Identify which cell holds the provided text, then report its (X, Y) central coordinate. 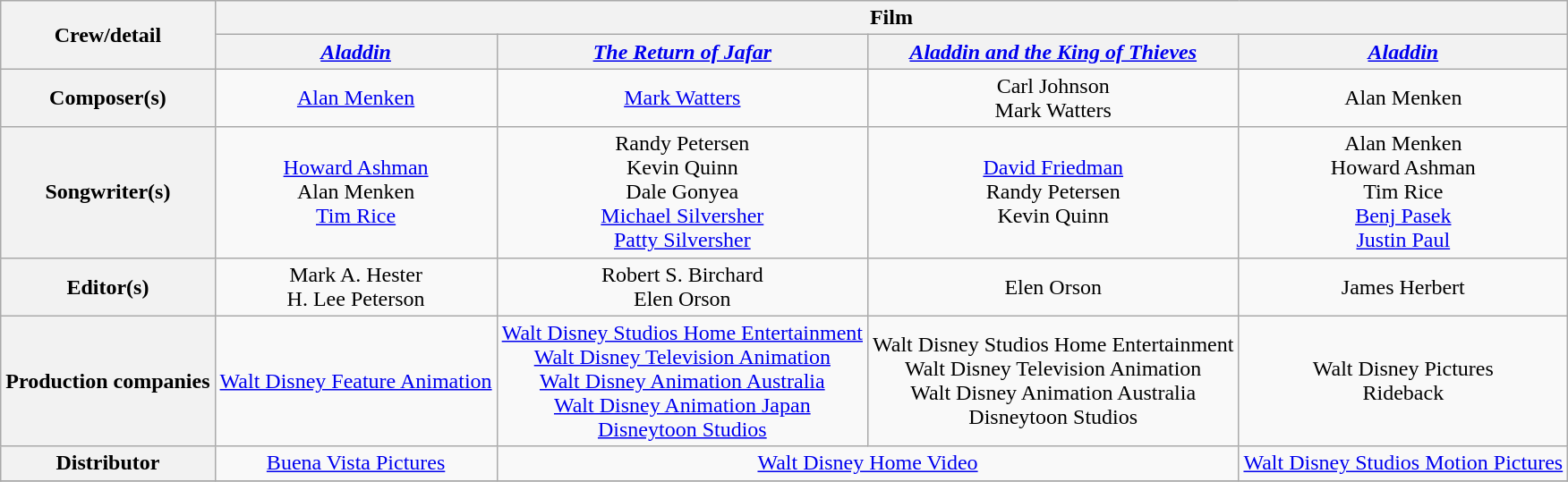
Mark Watters (682, 98)
Editor(s) (107, 286)
Randy PetersenKevin QuinnDale GonyeaMichael SilversherPatty Silversher (682, 192)
The Return of Jafar (682, 52)
Composer(s) (107, 98)
Aladdin and the King of Thieves (1053, 52)
Walt Disney Studios Home Entertainment Walt Disney Television Animation Walt Disney Animation Australia Disneytoon Studios (1053, 381)
Mark A. Hester H. Lee Peterson (356, 286)
Alan MenkenHoward AshmanTim RiceBenj PasekJustin Paul (1403, 192)
Crew/detail (107, 35)
Walt Disney Home Video (868, 463)
James Herbert (1403, 286)
Walt Disney Feature Animation (356, 381)
Carl Johnson Mark Watters (1053, 98)
Walt Disney Pictures Rideback (1403, 381)
Buena Vista Pictures (356, 463)
Distributor (107, 463)
David FriedmanRandy PetersenKevin Quinn (1053, 192)
Elen Orson (1053, 286)
Walt Disney Studios Motion Pictures (1403, 463)
Robert S. Birchard Elen Orson (682, 286)
Howard AshmanAlan MenkenTim Rice (356, 192)
Songwriter(s) (107, 192)
Production companies (107, 381)
Film (891, 18)
